Search for the cell housing the specified text and yield its (x, y) center coordinate. 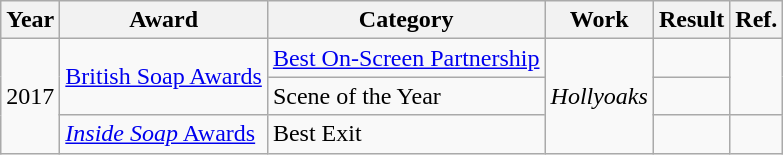
Best On-Screen Partnership (406, 58)
Best Exit (406, 134)
Inside Soap Awards (164, 134)
Scene of the Year (406, 96)
Work (599, 20)
British Soap Awards (164, 77)
Hollyoaks (599, 96)
Year (30, 20)
Ref. (756, 20)
Category (406, 20)
2017 (30, 96)
Result (691, 20)
Award (164, 20)
